Return the [x, y] coordinate for the center point of the cell that contains the specified text.  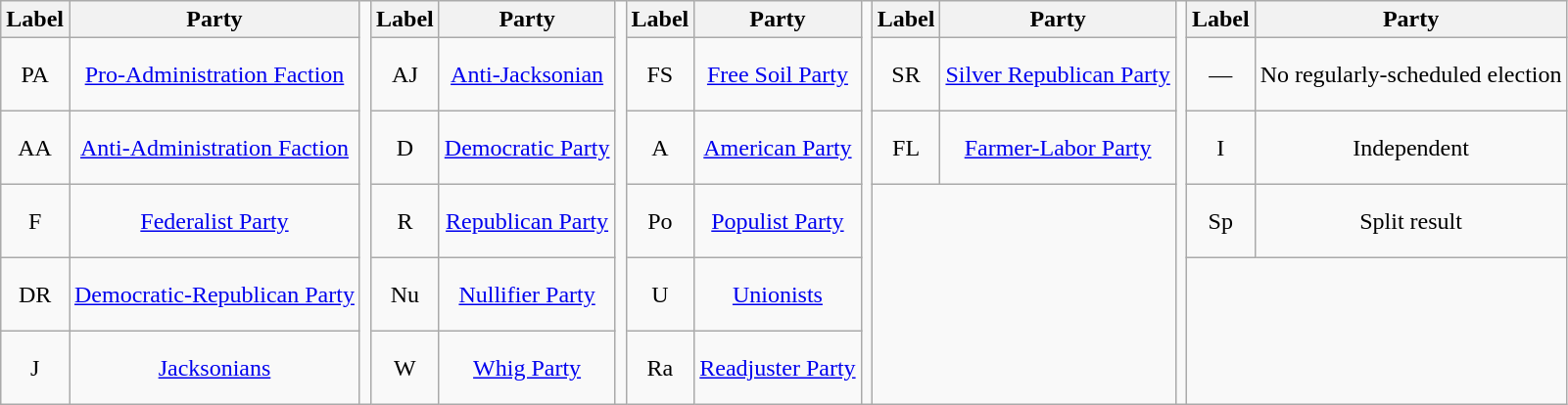
U [660, 295]
AA [35, 149]
DR [35, 295]
Nullifier Party [527, 295]
FS [660, 74]
J [35, 368]
AJ [405, 74]
Republican Party [527, 221]
Unionists [778, 295]
Populist Party [778, 221]
W [405, 368]
PA [35, 74]
Silver Republican Party [1058, 74]
Sp [1220, 221]
F [35, 221]
SR [906, 74]
Democratic-Republican Party [214, 295]
FL [906, 149]
Split result [1410, 221]
Ra [660, 368]
Readjuster Party [778, 368]
Anti-Jacksonian [527, 74]
I [1220, 149]
Federalist Party [214, 221]
— [1220, 74]
Nu [405, 295]
American Party [778, 149]
Jacksonians [214, 368]
R [405, 221]
Democratic Party [527, 149]
D [405, 149]
Po [660, 221]
Farmer-Labor Party [1058, 149]
A [660, 149]
No regularly-scheduled election [1410, 74]
Whig Party [527, 368]
Free Soil Party [778, 74]
Independent [1410, 149]
Pro-Administration Faction [214, 74]
Anti-Administration Faction [214, 149]
